Search for the cell housing the specified text and yield its (x, y) center coordinate. 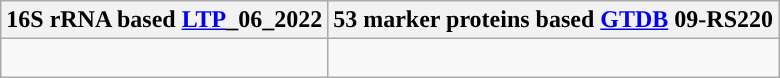
16S rRNA based LTP_06_2022 (164, 20)
53 marker proteins based GTDB 09-RS220 (554, 20)
